Locate the cell with the specified text and output its [x, y] center coordinate. 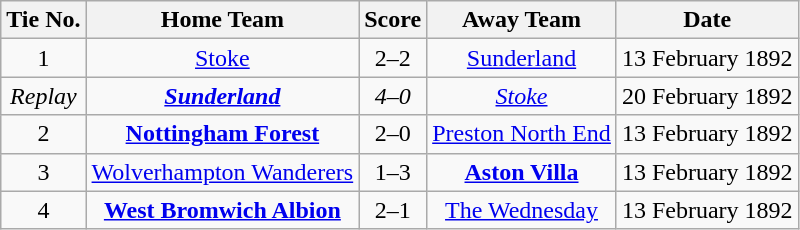
Aston Villa [522, 172]
4–0 [393, 96]
Preston North End [522, 134]
2–1 [393, 210]
2–0 [393, 134]
Score [393, 20]
Tie No. [44, 20]
2–2 [393, 58]
Away Team [522, 20]
1–3 [393, 172]
1 [44, 58]
Nottingham Forest [222, 134]
20 February 1892 [707, 96]
The Wednesday [522, 210]
3 [44, 172]
Home Team [222, 20]
Wolverhampton Wanderers [222, 172]
4 [44, 210]
West Bromwich Albion [222, 210]
2 [44, 134]
Date [707, 20]
Replay [44, 96]
